Scan for the cell matching the given text and deliver its (X, Y) coordinate at center. 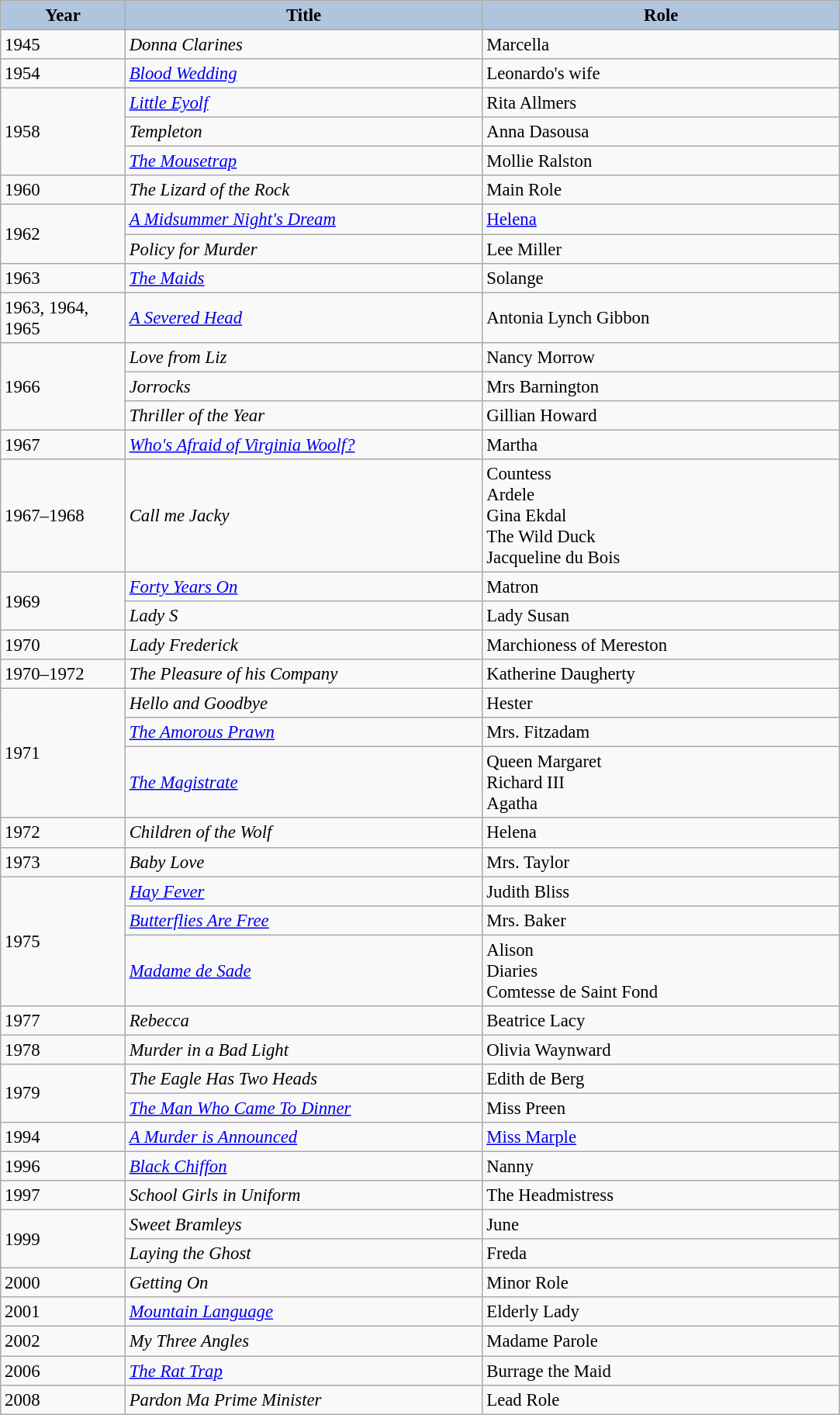
A Severed Head (304, 318)
Miss Marple (661, 1137)
Lead Role (661, 1399)
Mrs Barnington (661, 386)
The Headmistress (661, 1195)
Beatrice Lacy (661, 1021)
Burrage the Maid (661, 1371)
Marchioness of Mereston (661, 645)
1975 (64, 942)
The Eagle Has Two Heads (304, 1079)
Children of the Wolf (304, 833)
Black Chiffon (304, 1167)
Madame Parole (661, 1341)
1960 (64, 190)
Solange (661, 278)
1963 (64, 278)
1967–1968 (64, 516)
2006 (64, 1371)
The Man Who Came To Dinner (304, 1108)
1966 (64, 386)
Laying the Ghost (304, 1254)
The Rat Trap (304, 1371)
1972 (64, 833)
Nanny (661, 1167)
My Three Angles (304, 1341)
The Lizard of the Rock (304, 190)
Elderly Lady (661, 1312)
1978 (64, 1050)
Love from Liz (304, 357)
The Pleasure of his Company (304, 674)
Little Eyolf (304, 103)
1971 (64, 754)
Olivia Waynward (661, 1050)
2002 (64, 1341)
Marcella (661, 45)
1970–1972 (64, 674)
Mountain Language (304, 1312)
1958 (64, 132)
Who's Afraid of Virginia Woolf? (304, 445)
Hello and Goodbye (304, 704)
Martha (661, 445)
1973 (64, 862)
Thriller of the Year (304, 416)
Mrs. Fitzadam (661, 732)
Countess Ardele Gina Ekdal The Wild Duck Jacqueline du Bois (661, 516)
1996 (64, 1167)
Year (64, 16)
Jorrocks (304, 386)
Antonia Lynch Gibbon (661, 318)
The Mousetrap (304, 161)
Main Role (661, 190)
1963, 1964, 1965 (64, 318)
Call me Jacky (304, 516)
Mrs. Taylor (661, 862)
Hester (661, 704)
1967 (64, 445)
Judith Bliss (661, 891)
The Magistrate (304, 783)
Leonardo's wife (661, 74)
Madame de Sade (304, 970)
Mrs. Baker (661, 920)
2008 (64, 1399)
Anna Dasousa (661, 132)
1994 (64, 1137)
Alison Diaries Comtesse de Saint Fond (661, 970)
Miss Preen (661, 1108)
2000 (64, 1283)
1954 (64, 74)
A Midsummer Night's Dream (304, 220)
June (661, 1225)
Rebecca (304, 1021)
Donna Clarines (304, 45)
Gillian Howard (661, 416)
Policy for Murder (304, 249)
Murder in a Bad Light (304, 1050)
Getting On (304, 1283)
School Girls in Uniform (304, 1195)
Mollie Ralston (661, 161)
Butterflies Are Free (304, 920)
Lady Frederick (304, 645)
Hay Fever (304, 891)
Title (304, 16)
1970 (64, 645)
Blood Wedding (304, 74)
Lady S (304, 616)
1962 (64, 234)
Matron (661, 586)
1999 (64, 1240)
1969 (64, 600)
Edith de Berg (661, 1079)
Templeton (304, 132)
Lady Susan (661, 616)
2001 (64, 1312)
1997 (64, 1195)
Pardon Ma Prime Minister (304, 1399)
The Maids (304, 278)
1945 (64, 45)
Lee Miller (661, 249)
1977 (64, 1021)
Freda (661, 1254)
Katherine Daugherty (661, 674)
The Amorous Prawn (304, 732)
Role (661, 16)
Rita Allmers (661, 103)
A Murder is Announced (304, 1137)
Queen Margaret Richard III Agatha (661, 783)
Sweet Bramleys (304, 1225)
Minor Role (661, 1283)
Baby Love (304, 862)
Nancy Morrow (661, 357)
Forty Years On (304, 586)
1979 (64, 1094)
